Extract the (X, Y) coordinate from the center of the cell holding the provided text.  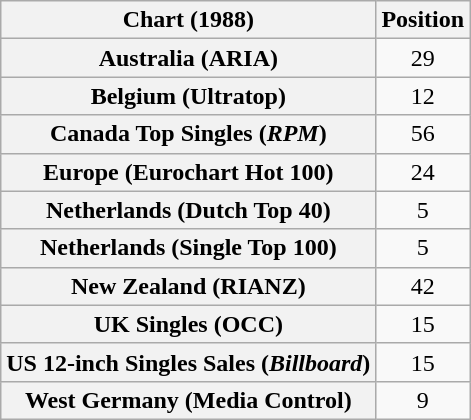
UK Singles (OCC) (188, 324)
29 (423, 58)
24 (423, 172)
Europe (Eurochart Hot 100) (188, 172)
Canada Top Singles (RPM) (188, 134)
Australia (ARIA) (188, 58)
56 (423, 134)
12 (423, 96)
42 (423, 286)
Netherlands (Single Top 100) (188, 248)
Position (423, 20)
Chart (1988) (188, 20)
US 12-inch Singles Sales (Billboard) (188, 362)
New Zealand (RIANZ) (188, 286)
Belgium (Ultratop) (188, 96)
9 (423, 400)
Netherlands (Dutch Top 40) (188, 210)
West Germany (Media Control) (188, 400)
